For the text-containing cell, return its midpoint in (x, y) coordinate format. 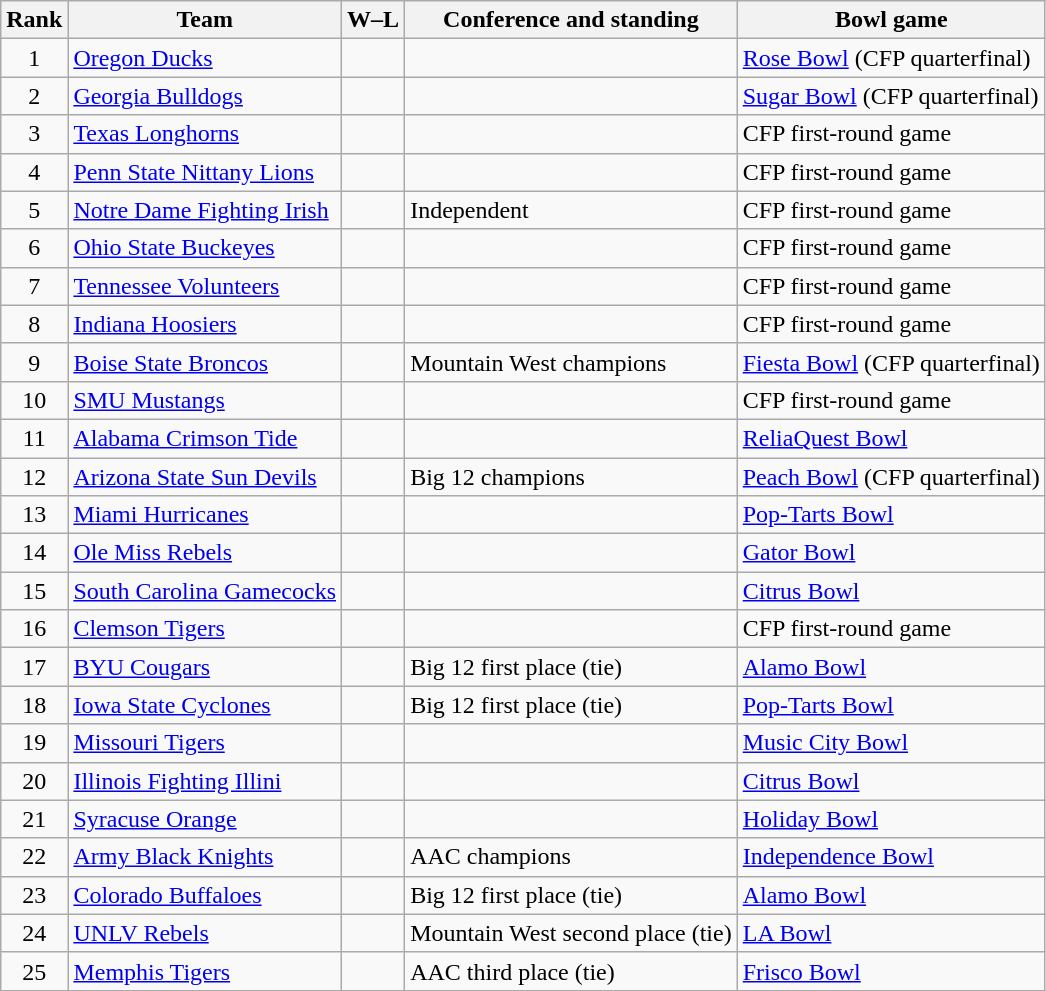
18 (34, 705)
15 (34, 591)
BYU Cougars (205, 667)
Texas Longhorns (205, 134)
AAC champions (572, 857)
AAC third place (tie) (572, 971)
Rose Bowl (CFP quarterfinal) (891, 58)
23 (34, 895)
5 (34, 210)
Ohio State Buckeyes (205, 248)
Rank (34, 20)
Oregon Ducks (205, 58)
Arizona State Sun Devils (205, 477)
Notre Dame Fighting Irish (205, 210)
1 (34, 58)
Clemson Tigers (205, 629)
Bowl game (891, 20)
21 (34, 819)
Miami Hurricanes (205, 515)
South Carolina Gamecocks (205, 591)
11 (34, 438)
7 (34, 286)
Syracuse Orange (205, 819)
Peach Bowl (CFP quarterfinal) (891, 477)
4 (34, 172)
ReliaQuest Bowl (891, 438)
Independent (572, 210)
24 (34, 933)
Boise State Broncos (205, 362)
14 (34, 553)
Fiesta Bowl (CFP quarterfinal) (891, 362)
Georgia Bulldogs (205, 96)
Illinois Fighting Illini (205, 781)
UNLV Rebels (205, 933)
Colorado Buffaloes (205, 895)
Team (205, 20)
Frisco Bowl (891, 971)
Mountain West second place (tie) (572, 933)
Gator Bowl (891, 553)
Missouri Tigers (205, 743)
W–L (374, 20)
9 (34, 362)
Alabama Crimson Tide (205, 438)
3 (34, 134)
Independence Bowl (891, 857)
Ole Miss Rebels (205, 553)
Tennessee Volunteers (205, 286)
Conference and standing (572, 20)
12 (34, 477)
20 (34, 781)
2 (34, 96)
Holiday Bowl (891, 819)
Iowa State Cyclones (205, 705)
8 (34, 324)
Mountain West champions (572, 362)
22 (34, 857)
Music City Bowl (891, 743)
Memphis Tigers (205, 971)
13 (34, 515)
6 (34, 248)
19 (34, 743)
25 (34, 971)
17 (34, 667)
Indiana Hoosiers (205, 324)
Big 12 champions (572, 477)
Penn State Nittany Lions (205, 172)
Sugar Bowl (CFP quarterfinal) (891, 96)
LA Bowl (891, 933)
SMU Mustangs (205, 400)
Army Black Knights (205, 857)
16 (34, 629)
10 (34, 400)
